Scan for the cell matching the given text and deliver its [x, y] coordinate at center. 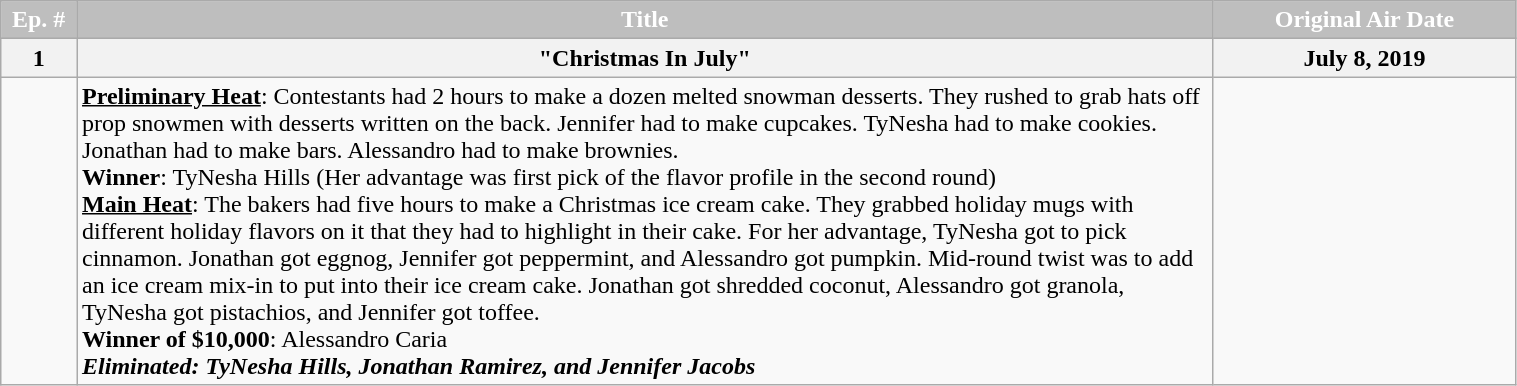
Title [644, 20]
Original Air Date [1364, 20]
1 [39, 58]
July 8, 2019 [1364, 58]
Ep. # [39, 20]
"Christmas In July" [644, 58]
